Scan for the cell matching the given text and deliver its [X, Y] coordinate at center. 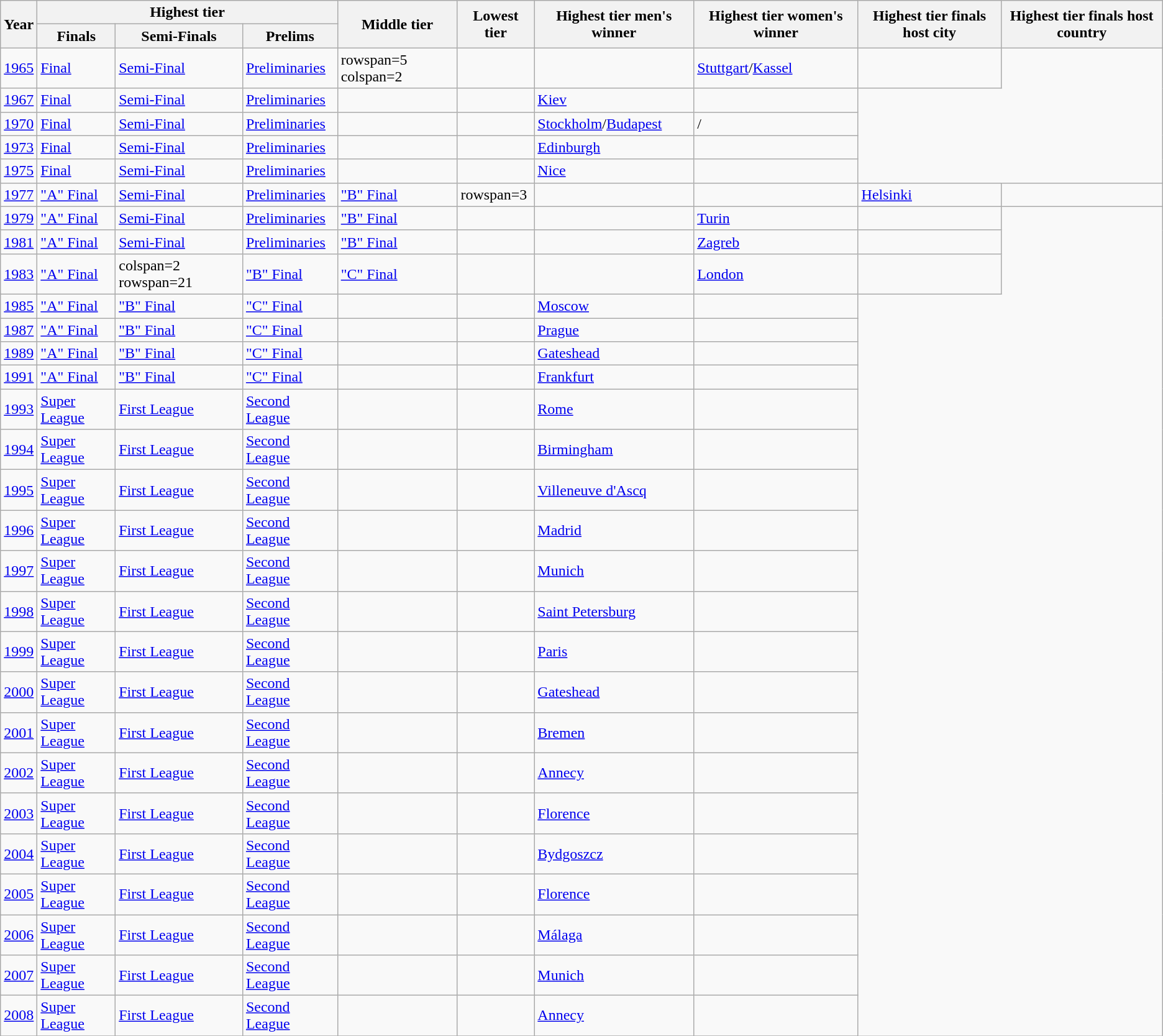
1995 [19, 490]
2005 [19, 894]
Zagreb [776, 242]
Málaga [614, 935]
Semi-Finals [179, 36]
/ [776, 124]
1970 [19, 124]
2001 [19, 732]
Villeneuve d'Ascq [614, 490]
Highest tier finals host country [1082, 24]
rowspan=5 colspan=2 [398, 68]
Birmingham [614, 450]
Highest tier men's winner [614, 24]
1975 [19, 171]
1987 [19, 330]
rowspan=3 [496, 195]
Helsinki [929, 195]
1979 [19, 218]
2008 [19, 1015]
Saint Petersburg [614, 612]
Middle tier [398, 24]
1998 [19, 612]
1993 [19, 409]
1989 [19, 354]
1996 [19, 531]
Prague [614, 330]
Year [19, 24]
1973 [19, 147]
Madrid [614, 531]
London [776, 273]
Paris [614, 651]
Stuttgart/Kassel [776, 68]
2002 [19, 773]
Bydgoszcz [614, 854]
Highest tier [188, 12]
1977 [19, 195]
2004 [19, 854]
1967 [19, 100]
Nice [614, 171]
1985 [19, 306]
1981 [19, 242]
1983 [19, 273]
colspan=2 rowspan=21 [179, 273]
1994 [19, 450]
Edinburgh [614, 147]
1965 [19, 68]
Frankfurt [614, 377]
Turin [776, 218]
Stockholm/Budapest [614, 124]
Highest tier women's winner [776, 24]
2000 [19, 692]
Kiev [614, 100]
2007 [19, 976]
Prelims [290, 36]
1991 [19, 377]
1997 [19, 571]
Finals [76, 36]
Bremen [614, 732]
Highest tier finals host city [929, 24]
2006 [19, 935]
1999 [19, 651]
Lowest tier [496, 24]
Rome [614, 409]
Moscow [614, 306]
2003 [19, 813]
